Return (x, y) of the center of cell containing provided text 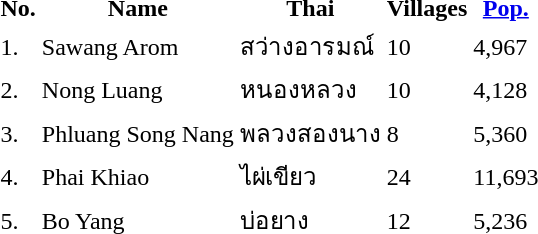
8 (426, 133)
Nong Luang (138, 90)
Phluang Song Nang (138, 133)
ไผ่เขียว (310, 176)
หนองหลวง (310, 90)
พลวงสองนาง (310, 133)
Phai Khiao (138, 176)
24 (426, 176)
สว่างอารมณ์ (310, 46)
Sawang Arom (138, 46)
